Output the [x, y] coordinate of the center of the cell containing the given text.  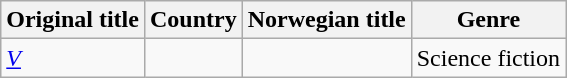
Original title [73, 20]
Country [193, 20]
Genre [488, 20]
V [73, 58]
Norwegian title [326, 20]
Science fiction [488, 58]
